Output the (x, y) coordinate of the center of the cell containing the given text.  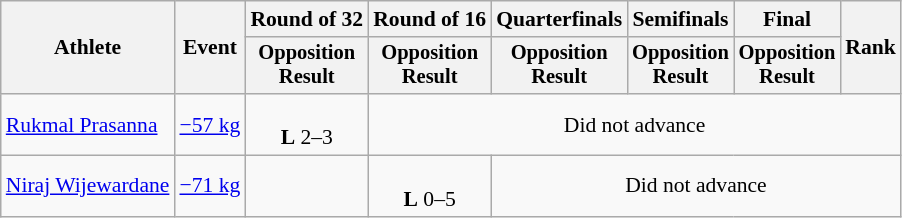
Round of 32 (306, 19)
Quarterfinals (559, 19)
Athlete (88, 48)
Final (788, 19)
L 0–5 (430, 186)
Round of 16 (430, 19)
L 2–3 (306, 124)
Niraj Wijewardane (88, 186)
Rukmal Prasanna (88, 124)
−71 kg (210, 186)
Event (210, 48)
Rank (870, 48)
Semifinals (680, 19)
−57 kg (210, 124)
